Capture the cell that displays the provided text and extract its (X, Y) central coordinate. 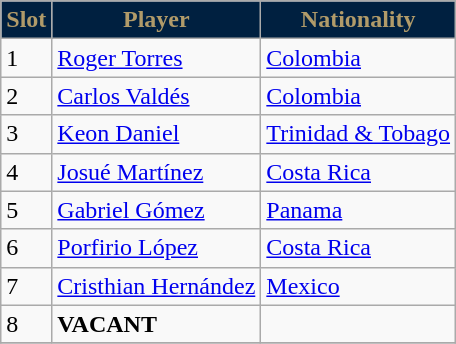
2 (26, 96)
Panama (358, 210)
Cristhian Hernández (156, 286)
Carlos Valdés (156, 96)
Slot (26, 20)
4 (26, 172)
Mexico (358, 286)
8 (26, 324)
1 (26, 58)
Trinidad & Tobago (358, 134)
Player (156, 20)
VACANT (156, 324)
3 (26, 134)
5 (26, 210)
Josué Martínez (156, 172)
Keon Daniel (156, 134)
Roger Torres (156, 58)
6 (26, 248)
Gabriel Gómez (156, 210)
Nationality (358, 20)
Porfirio López (156, 248)
7 (26, 286)
